Return the [x, y] coordinate for the center point of the cell that contains the specified text.  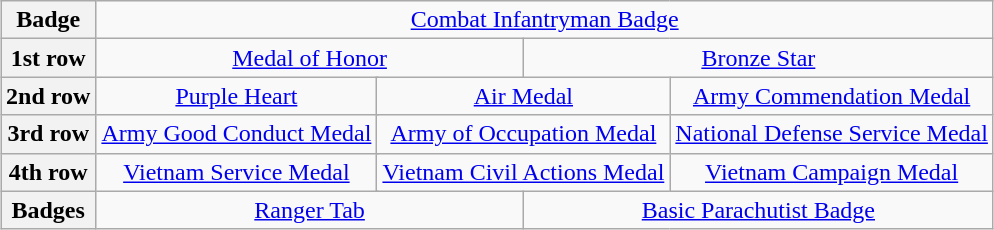
Badges [48, 210]
2nd row [48, 96]
1st row [48, 58]
Ranger Tab [310, 210]
Vietnam Service Medal [236, 172]
Combat Infantryman Badge [545, 20]
Purple Heart [236, 96]
Army of Occupation Medal [524, 134]
Badge [48, 20]
Bronze Star [758, 58]
Vietnam Campaign Medal [832, 172]
Army Good Conduct Medal [236, 134]
Air Medal [524, 96]
Vietnam Civil Actions Medal [524, 172]
3rd row [48, 134]
National Defense Service Medal [832, 134]
4th row [48, 172]
Army Commendation Medal [832, 96]
Medal of Honor [310, 58]
Basic Parachutist Badge [758, 210]
